Provide the [X, Y] coordinate of the cell's center where the given text is located.  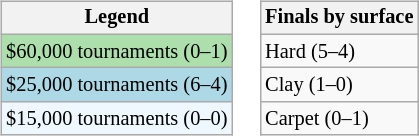
Carpet (0–1) [339, 119]
Clay (1–0) [339, 85]
$25,000 tournaments (6–4) [116, 85]
Hard (5–4) [339, 51]
$60,000 tournaments (0–1) [116, 51]
Legend [116, 18]
Finals by surface [339, 18]
$15,000 tournaments (0–0) [116, 119]
